Detect which cell encompasses the target text, then output its [X, Y] center coordinate. 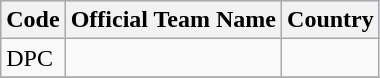
DPC [33, 58]
Official Team Name [173, 20]
Code [33, 20]
Country [331, 20]
